Search for the cell housing the specified text and yield its (X, Y) center coordinate. 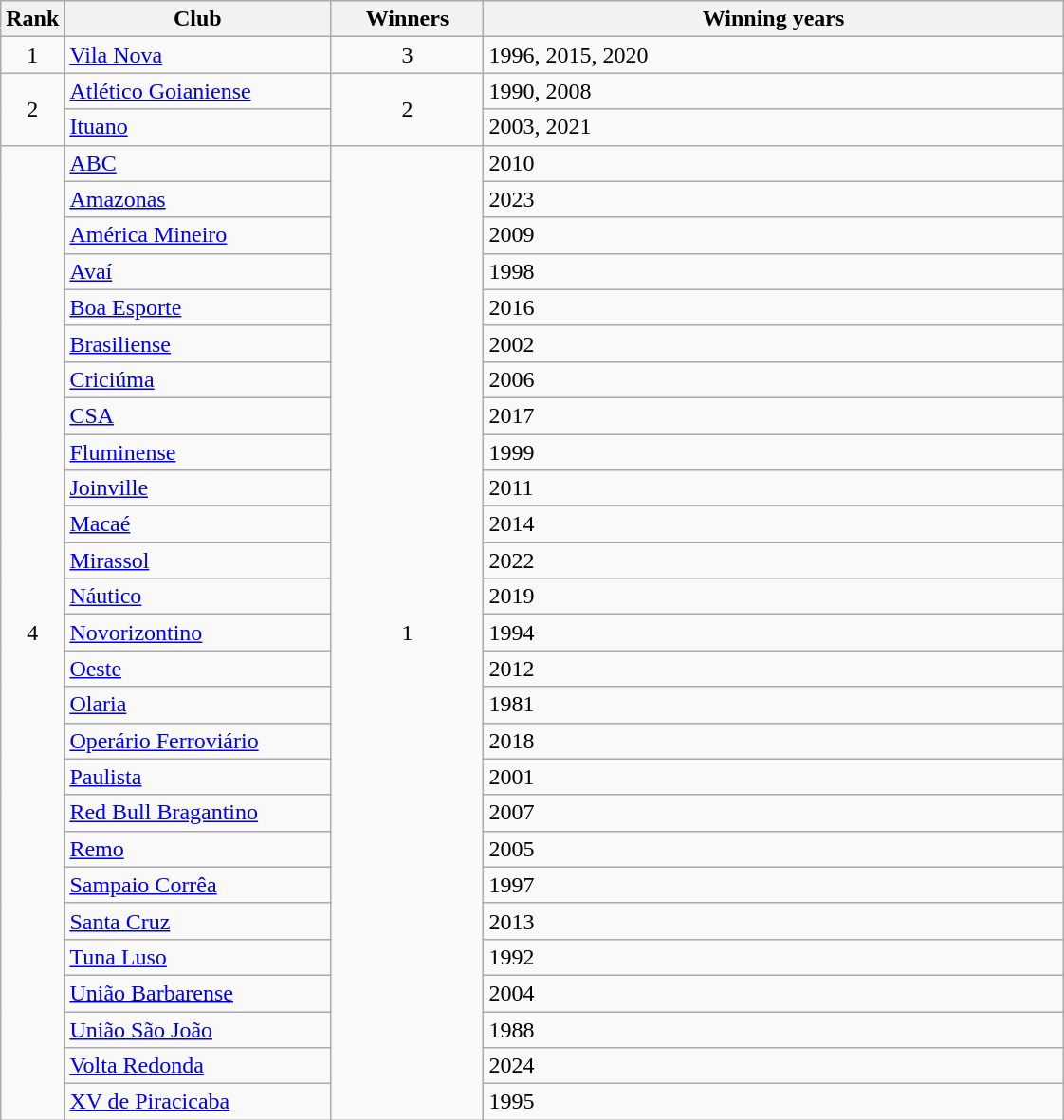
Avaí (197, 271)
Winners (408, 19)
ABC (197, 163)
Paulista (197, 777)
Macaé (197, 524)
Oeste (197, 669)
Joinville (197, 488)
2017 (774, 415)
3 (408, 55)
Atlético Goianiense (197, 91)
2006 (774, 379)
Criciúma (197, 379)
2012 (774, 669)
2019 (774, 597)
2024 (774, 1066)
Red Bull Bragantino (197, 813)
Novorizontino (197, 633)
Brasiliense (197, 343)
1995 (774, 1102)
Remo (197, 849)
2014 (774, 524)
CSA (197, 415)
Mirassol (197, 560)
União São João (197, 1029)
2011 (774, 488)
Vila Nova (197, 55)
2013 (774, 921)
2003, 2021 (774, 127)
2010 (774, 163)
1999 (774, 452)
Rank (32, 19)
Olaria (197, 705)
4 (32, 633)
Santa Cruz (197, 921)
América Mineiro (197, 235)
Amazonas (197, 199)
1996, 2015, 2020 (774, 55)
XV de Piracicaba (197, 1102)
Operário Ferroviário (197, 741)
Ituano (197, 127)
1998 (774, 271)
Tuna Luso (197, 957)
2004 (774, 993)
Sampaio Corrêa (197, 885)
2016 (774, 307)
Winning years (774, 19)
2022 (774, 560)
2007 (774, 813)
Boa Esporte (197, 307)
2005 (774, 849)
2023 (774, 199)
União Barbarense (197, 993)
1988 (774, 1029)
Náutico (197, 597)
2002 (774, 343)
Club (197, 19)
2018 (774, 741)
1992 (774, 957)
1990, 2008 (774, 91)
2009 (774, 235)
Fluminense (197, 452)
Volta Redonda (197, 1066)
1981 (774, 705)
1994 (774, 633)
2001 (774, 777)
1997 (774, 885)
